Determine the (X, Y) coordinate at the center of the cell enclosing the given text.  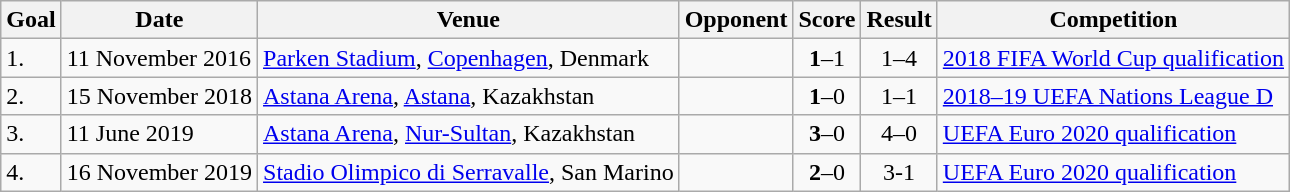
Date (159, 20)
Astana Arena, Nur-Sultan, Kazakhstan (469, 134)
3–0 (827, 134)
1–0 (827, 96)
Score (827, 20)
Venue (469, 20)
Opponent (736, 20)
Parken Stadium, Copenhagen, Denmark (469, 58)
4. (31, 172)
11 November 2016 (159, 58)
Astana Arena, Astana, Kazakhstan (469, 96)
3. (31, 134)
Competition (1113, 20)
15 November 2018 (159, 96)
2–0 (827, 172)
1. (31, 58)
3-1 (899, 172)
Stadio Olimpico di Serravalle, San Marino (469, 172)
Goal (31, 20)
16 November 2019 (159, 172)
2018–19 UEFA Nations League D (1113, 96)
2. (31, 96)
11 June 2019 (159, 134)
Result (899, 20)
2018 FIFA World Cup qualification (1113, 58)
1–4 (899, 58)
4–0 (899, 134)
